Provide the (X, Y) coordinate of the cell's center where the given text is located.  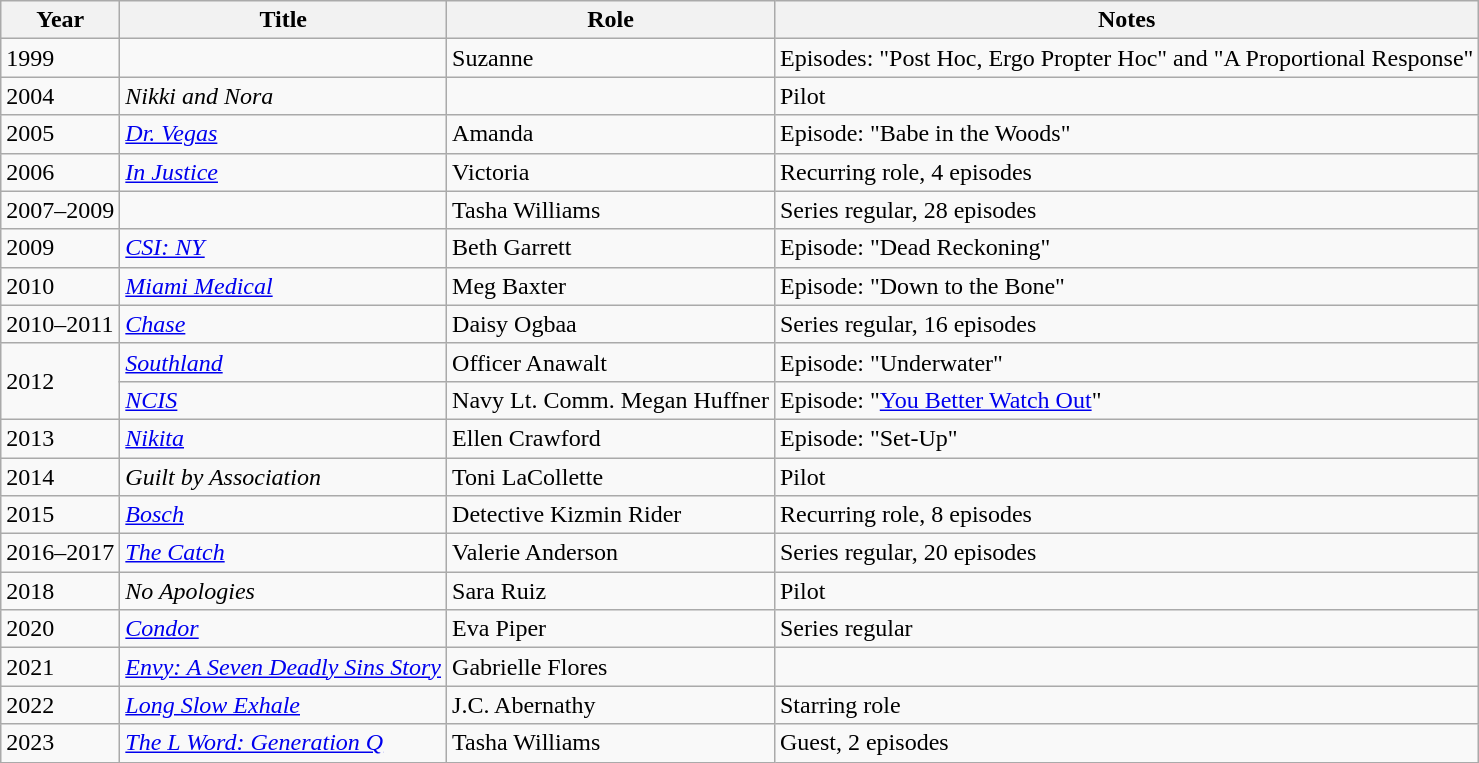
Series regular, 16 episodes (1126, 324)
Officer Anawalt (611, 362)
Nikita (284, 438)
Nikki and Nora (284, 96)
2020 (60, 629)
Year (60, 20)
J.C. Abernathy (611, 705)
Episode: "You Better Watch Out" (1126, 400)
2009 (60, 248)
CSI: NY (284, 248)
Dr. Vegas (284, 134)
2015 (60, 515)
Notes (1126, 20)
Chase (284, 324)
Detective Kizmin Rider (611, 515)
Starring role (1126, 705)
NCIS (284, 400)
2022 (60, 705)
Toni LaCollette (611, 477)
Daisy Ogbaa (611, 324)
Episode: "Set-Up" (1126, 438)
Recurring role, 8 episodes (1126, 515)
Valerie Anderson (611, 553)
2018 (60, 591)
Series regular (1126, 629)
Sara Ruiz (611, 591)
Suzanne (611, 58)
The Catch (284, 553)
In Justice (284, 172)
Episode: "Babe in the Woods" (1126, 134)
2021 (60, 667)
2014 (60, 477)
Envy: A Seven Deadly Sins Story (284, 667)
Series regular, 20 episodes (1126, 553)
Episode: "Down to the Bone" (1126, 286)
Episodes: "Post Hoc, Ergo Propter Hoc" and "A Proportional Response" (1126, 58)
2010–2011 (60, 324)
Recurring role, 4 episodes (1126, 172)
Ellen Crawford (611, 438)
Miami Medical (284, 286)
The L Word: Generation Q (284, 743)
Guilt by Association (284, 477)
Navy Lt. Comm. Megan Huffner (611, 400)
Title (284, 20)
Meg Baxter (611, 286)
1999 (60, 58)
No Apologies (284, 591)
2012 (60, 381)
Southland (284, 362)
Victoria (611, 172)
Amanda (611, 134)
Condor (284, 629)
Eva Piper (611, 629)
Bosch (284, 515)
2006 (60, 172)
2005 (60, 134)
Guest, 2 episodes (1126, 743)
2013 (60, 438)
Role (611, 20)
2004 (60, 96)
Series regular, 28 episodes (1126, 210)
2016–2017 (60, 553)
2007–2009 (60, 210)
Episode: "Dead Reckoning" (1126, 248)
Long Slow Exhale (284, 705)
Episode: "Underwater" (1126, 362)
Gabrielle Flores (611, 667)
2023 (60, 743)
2010 (60, 286)
Beth Garrett (611, 248)
